Locate the cell with the specified text and output its [x, y] center coordinate. 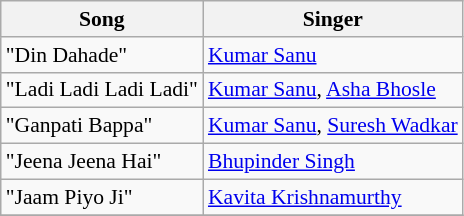
"Jaam Piyo Ji" [102, 197]
Song [102, 19]
Kumar Sanu, Suresh Wadkar [333, 126]
Kumar Sanu [333, 55]
Bhupinder Singh [333, 162]
"Din Dahade" [102, 55]
Kavita Krishnamurthy [333, 197]
Singer [333, 19]
"Jeena Jeena Hai" [102, 162]
Kumar Sanu, Asha Bhosle [333, 90]
"Ganpati Bappa" [102, 126]
"Ladi Ladi Ladi Ladi" [102, 90]
